From the cell containing the given text, extract its center point as (x, y) coordinate. 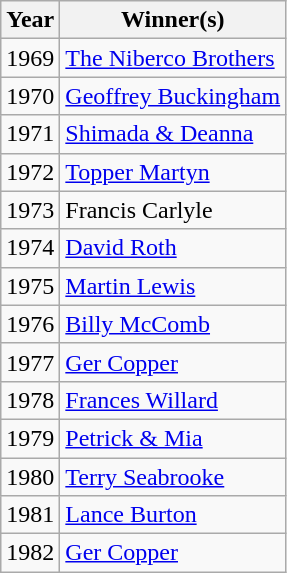
Winner(s) (173, 20)
Francis Carlyle (173, 210)
1977 (30, 362)
1971 (30, 134)
David Roth (173, 248)
1969 (30, 58)
Billy McComb (173, 324)
Year (30, 20)
Geoffrey Buckingham (173, 96)
1982 (30, 553)
1972 (30, 172)
Shimada & Deanna (173, 134)
Topper Martyn (173, 172)
1973 (30, 210)
The Niberco Brothers (173, 58)
1976 (30, 324)
1981 (30, 515)
1978 (30, 400)
1974 (30, 248)
Petrick & Mia (173, 438)
Martin Lewis (173, 286)
1979 (30, 438)
1970 (30, 96)
Frances Willard (173, 400)
Lance Burton (173, 515)
Terry Seabrooke (173, 477)
1980 (30, 477)
1975 (30, 286)
